Output the (x, y) coordinate of the center of the cell containing the given text.  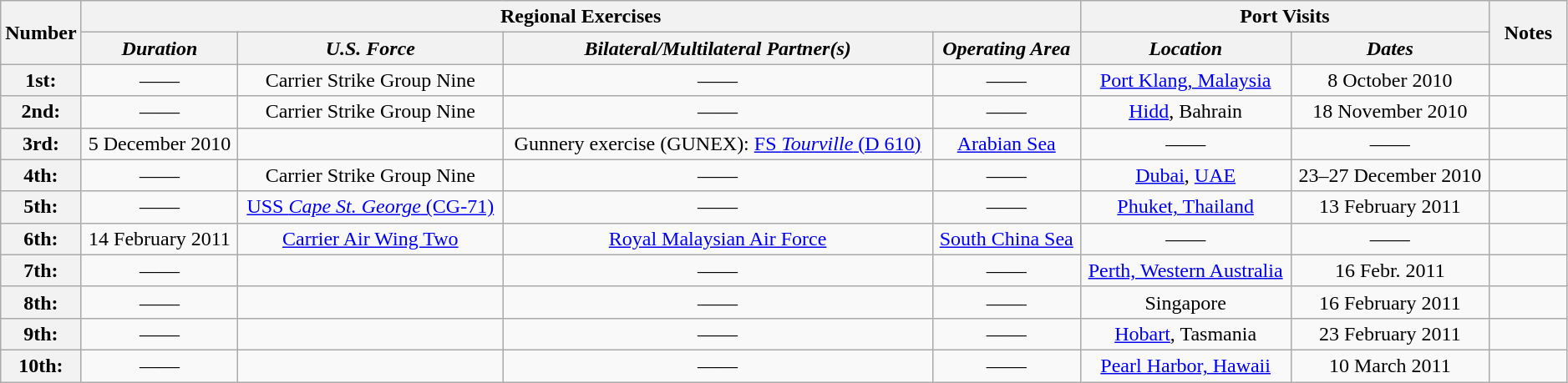
5th: (41, 207)
1st: (41, 80)
Port Klang, Malaysia (1185, 80)
Singapore (1185, 302)
13 February 2011 (1390, 207)
Number (41, 33)
Dubai, UAE (1185, 175)
8 October 2010 (1390, 80)
Carrier Air Wing Two (371, 239)
6th: (41, 239)
14 February 2011 (160, 239)
U.S. Force (371, 48)
Arabian Sea (1006, 144)
8th: (41, 302)
South China Sea (1006, 239)
23–27 December 2010 (1390, 175)
23 February 2011 (1390, 334)
Pearl Harbor, Hawaii (1185, 365)
Bilateral/Multilateral Partner(s) (718, 48)
Hobart, Tasmania (1185, 334)
Regional Exercises (581, 17)
Notes (1529, 33)
10th: (41, 365)
Phuket, Thailand (1185, 207)
Hidd, Bahrain (1185, 112)
2nd: (41, 112)
Perth, Western Australia (1185, 270)
16 Febr. 2011 (1390, 270)
Gunnery exercise (GUNEX): FS Tourville (D 610) (718, 144)
16 February 2011 (1390, 302)
7th: (41, 270)
Operating Area (1006, 48)
3rd: (41, 144)
5 December 2010 (160, 144)
4th: (41, 175)
Port Visits (1285, 17)
10 March 2011 (1390, 365)
Duration (160, 48)
Location (1185, 48)
USS Cape St. George (CG-71) (371, 207)
9th: (41, 334)
Royal Malaysian Air Force (718, 239)
18 November 2010 (1390, 112)
Dates (1390, 48)
